Locate the cell with the specified text and output its [X, Y] center coordinate. 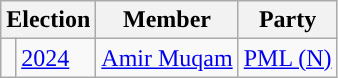
2024 [56, 58]
Party [288, 20]
Member [167, 20]
Amir Muqam [167, 58]
Election [48, 20]
PML (N) [288, 58]
